Scan for the cell matching the given text and deliver its (x, y) coordinate at center. 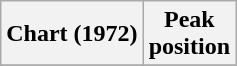
Chart (1972) (72, 34)
Peakposition (189, 34)
